Find where the given text appears and provide that cell's center as [x, y] coordinate. 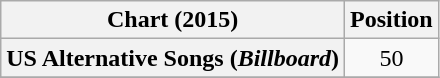
50 [392, 58]
Position [392, 20]
US Alternative Songs (Billboard) [173, 58]
Chart (2015) [173, 20]
